Detect which cell encompasses the target text, then output its (x, y) center coordinate. 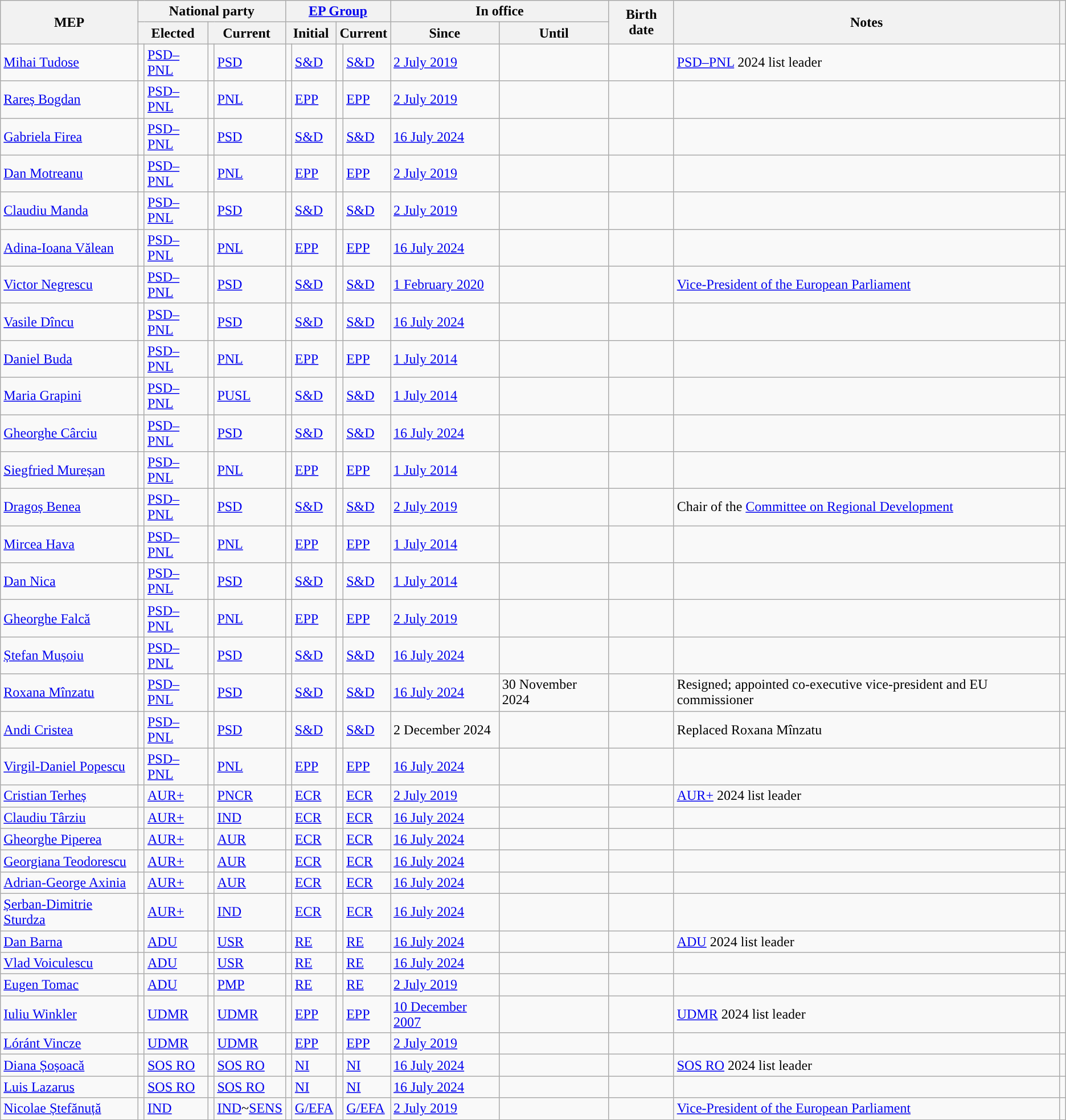
Dragoș Benea (69, 507)
Lóránt Vincze (69, 1044)
PMP (249, 985)
Chair of the Committee on Regional Development (867, 507)
Victor Negrescu (69, 285)
PNCR (249, 796)
Adrian-George Axinia (69, 882)
Until (553, 33)
Since (445, 33)
2 December 2024 (445, 729)
SOS RO 2024 list leader (867, 1065)
Roxana Mînzatu (69, 693)
1 February 2020 (445, 285)
Notes (867, 22)
Mihai Tudose (69, 63)
UDMR 2024 list leader (867, 1014)
Georgiana Teodorescu (69, 861)
Gheorghe Falcă (69, 619)
AUR+ 2024 list leader (867, 796)
MEP (69, 22)
Vasile Dîncu (69, 321)
30 November 2024 (553, 693)
Eugen Tomac (69, 985)
Gheorghe Cârciu (69, 433)
Initial (311, 33)
PUSL (249, 395)
National party (212, 11)
EP Group (338, 11)
Siegfried Mureșan (69, 471)
Gheorghe Piperea (69, 839)
Iuliu Winkler (69, 1014)
PSD–PNL 2024 list leader (867, 63)
Claudiu Manda (69, 211)
IND~SENS (249, 1109)
10 December 2007 (445, 1014)
Daniel Buda (69, 359)
Replaced Roxana Mînzatu (867, 729)
Nicolae Ștefănuță (69, 1109)
Adina-Ioana Vălean (69, 247)
In office (500, 11)
Dan Motreanu (69, 173)
Virgil-Daniel Popescu (69, 767)
Dan Barna (69, 942)
Vlad Voiculescu (69, 963)
Andi Cristea (69, 729)
Cristian Terheș (69, 796)
Dan Nica (69, 581)
Șerban-Dimitrie Sturdza (69, 911)
Mircea Hava (69, 545)
Birth date (641, 22)
Luis Lazarus (69, 1087)
Ștefan Mușoiu (69, 655)
Maria Grapini (69, 395)
Elected (173, 33)
Rareș Bogdan (69, 99)
Diana Șoșoacă (69, 1065)
ADU 2024 list leader (867, 942)
Claudiu Târziu (69, 817)
Resigned; appointed co-executive vice-president and EU commissioner (867, 693)
Gabriela Firea (69, 137)
